Identify which cell holds the provided text, then report its [x, y] central coordinate. 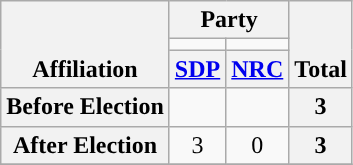
Affiliation [86, 44]
SDP [197, 69]
Total [321, 44]
NRC [258, 69]
0 [258, 145]
Party [228, 20]
After Election [86, 145]
Before Election [86, 107]
